Scan for the cell matching the given text and deliver its (X, Y) coordinate at center. 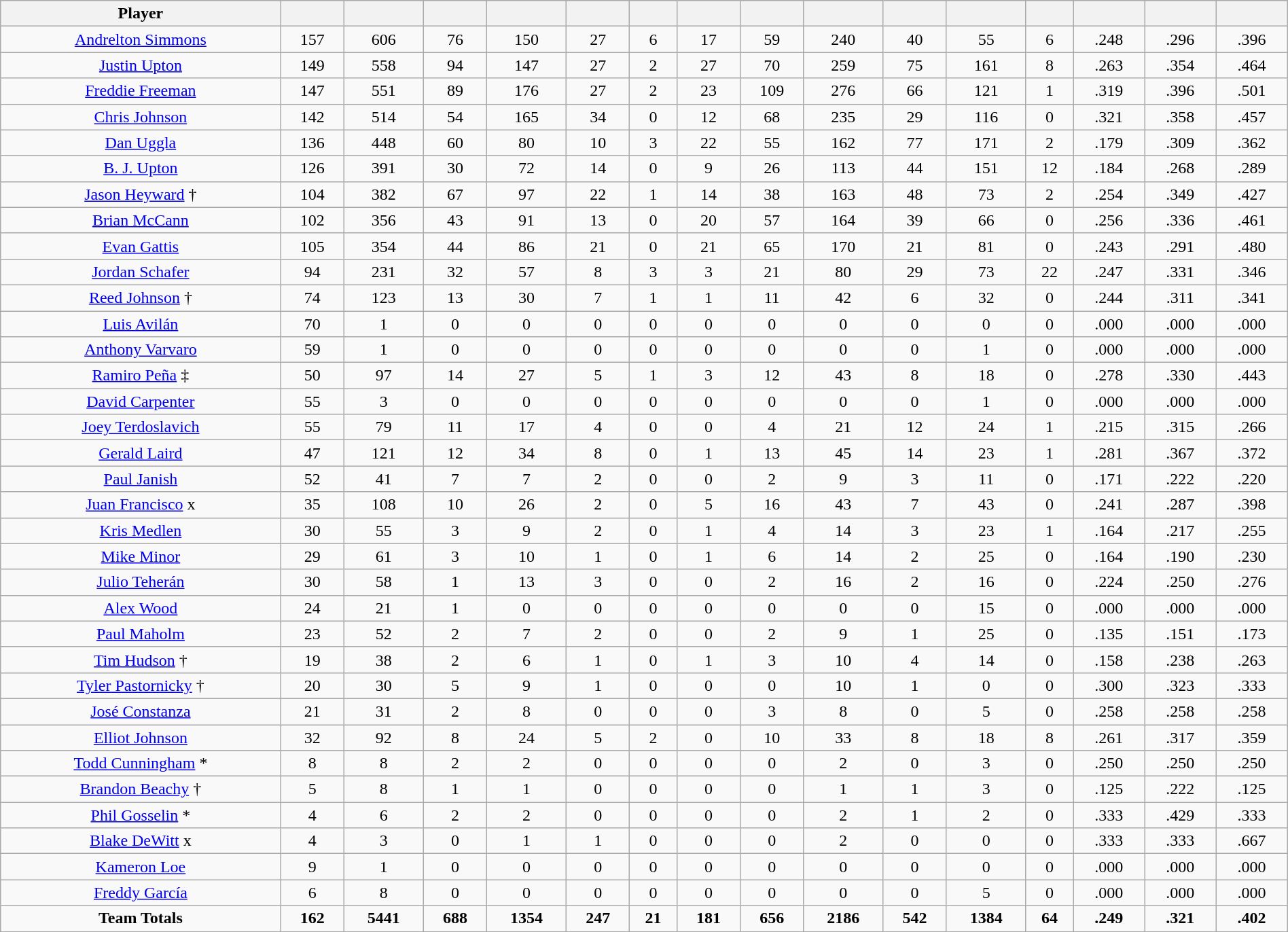
.254 (1109, 194)
.349 (1181, 194)
48 (914, 194)
259 (844, 65)
.323 (1181, 685)
.341 (1251, 298)
40 (914, 39)
5441 (383, 918)
Player (141, 14)
382 (383, 194)
.367 (1181, 453)
.315 (1181, 427)
Team Totals (141, 918)
.278 (1109, 376)
.359 (1251, 737)
50 (312, 376)
Andrelton Simmons (141, 39)
.336 (1181, 220)
.190 (1181, 556)
.358 (1181, 117)
.266 (1251, 427)
.427 (1251, 194)
45 (844, 453)
Brian McCann (141, 220)
Elliot Johnson (141, 737)
42 (844, 298)
105 (312, 246)
Evan Gattis (141, 246)
688 (455, 918)
81 (986, 246)
B. J. Upton (141, 168)
181 (708, 918)
86 (527, 246)
.289 (1251, 168)
.249 (1109, 918)
Blake DeWitt x (141, 841)
164 (844, 220)
Todd Cunningham * (141, 764)
113 (844, 168)
448 (383, 143)
.464 (1251, 65)
Reed Johnson † (141, 298)
Gerald Laird (141, 453)
Kameron Loe (141, 867)
.287 (1181, 505)
.238 (1181, 660)
.171 (1109, 479)
104 (312, 194)
65 (772, 246)
163 (844, 194)
231 (383, 272)
.372 (1251, 453)
356 (383, 220)
.217 (1181, 531)
165 (527, 117)
.241 (1109, 505)
.330 (1181, 376)
.402 (1251, 918)
.398 (1251, 505)
.220 (1251, 479)
656 (772, 918)
151 (986, 168)
David Carpenter (141, 401)
150 (527, 39)
.248 (1109, 39)
.247 (1109, 272)
.300 (1109, 685)
67 (455, 194)
235 (844, 117)
Tyler Pastornicky † (141, 685)
Paul Janish (141, 479)
1354 (527, 918)
Anthony Varvaro (141, 350)
Paul Maholm (141, 634)
170 (844, 246)
33 (844, 737)
551 (383, 91)
77 (914, 143)
41 (383, 479)
.457 (1251, 117)
.135 (1109, 634)
.256 (1109, 220)
Mike Minor (141, 556)
76 (455, 39)
.362 (1251, 143)
Dan Uggla (141, 143)
109 (772, 91)
.243 (1109, 246)
.319 (1109, 91)
558 (383, 65)
José Constanza (141, 711)
Brandon Beachy † (141, 789)
74 (312, 298)
Jason Heyward † (141, 194)
Ramiro Peña ‡ (141, 376)
.268 (1181, 168)
Justin Upton (141, 65)
.184 (1109, 168)
Alex Wood (141, 608)
92 (383, 737)
Chris Johnson (141, 117)
.461 (1251, 220)
.296 (1181, 39)
.354 (1181, 65)
.346 (1251, 272)
108 (383, 505)
89 (455, 91)
2186 (844, 918)
.215 (1109, 427)
.230 (1251, 556)
514 (383, 117)
.331 (1181, 272)
.224 (1109, 582)
116 (986, 117)
102 (312, 220)
Tim Hudson † (141, 660)
35 (312, 505)
.151 (1181, 634)
606 (383, 39)
149 (312, 65)
142 (312, 117)
.261 (1109, 737)
Julio Teherán (141, 582)
.309 (1181, 143)
Freddy García (141, 893)
247 (598, 918)
58 (383, 582)
79 (383, 427)
161 (986, 65)
176 (527, 91)
64 (1049, 918)
Juan Francisco x (141, 505)
.179 (1109, 143)
542 (914, 918)
39 (914, 220)
.255 (1251, 531)
.443 (1251, 376)
.429 (1181, 815)
.281 (1109, 453)
31 (383, 711)
123 (383, 298)
.480 (1251, 246)
1384 (986, 918)
.291 (1181, 246)
157 (312, 39)
.158 (1109, 660)
54 (455, 117)
.501 (1251, 91)
75 (914, 65)
47 (312, 453)
276 (844, 91)
61 (383, 556)
136 (312, 143)
354 (383, 246)
72 (527, 168)
Kris Medlen (141, 531)
68 (772, 117)
.276 (1251, 582)
Luis Avilán (141, 324)
.173 (1251, 634)
60 (455, 143)
.317 (1181, 737)
Phil Gosselin * (141, 815)
Freddie Freeman (141, 91)
.311 (1181, 298)
19 (312, 660)
391 (383, 168)
.244 (1109, 298)
126 (312, 168)
240 (844, 39)
15 (986, 608)
171 (986, 143)
Jordan Schafer (141, 272)
.667 (1251, 841)
91 (527, 220)
Joey Terdoslavich (141, 427)
